Extract the [X, Y] coordinate from the center of the cell holding the provided text.  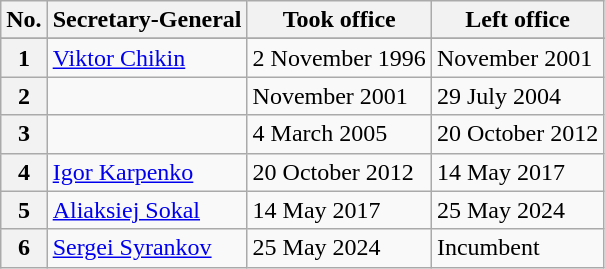
2 November 1996 [339, 58]
Igor Karpenko [147, 172]
29 July 2004 [517, 96]
3 [24, 134]
Secretary-General [147, 20]
Took office [339, 20]
Aliaksiej Sokal [147, 210]
1 [24, 58]
6 [24, 248]
4 [24, 172]
4 March 2005 [339, 134]
Incumbent [517, 248]
Sergei Syrankov [147, 248]
2 [24, 96]
Left office [517, 20]
Viktor Chikin [147, 58]
5 [24, 210]
No. [24, 20]
